Locate the cell with the specified text and output its [x, y] center coordinate. 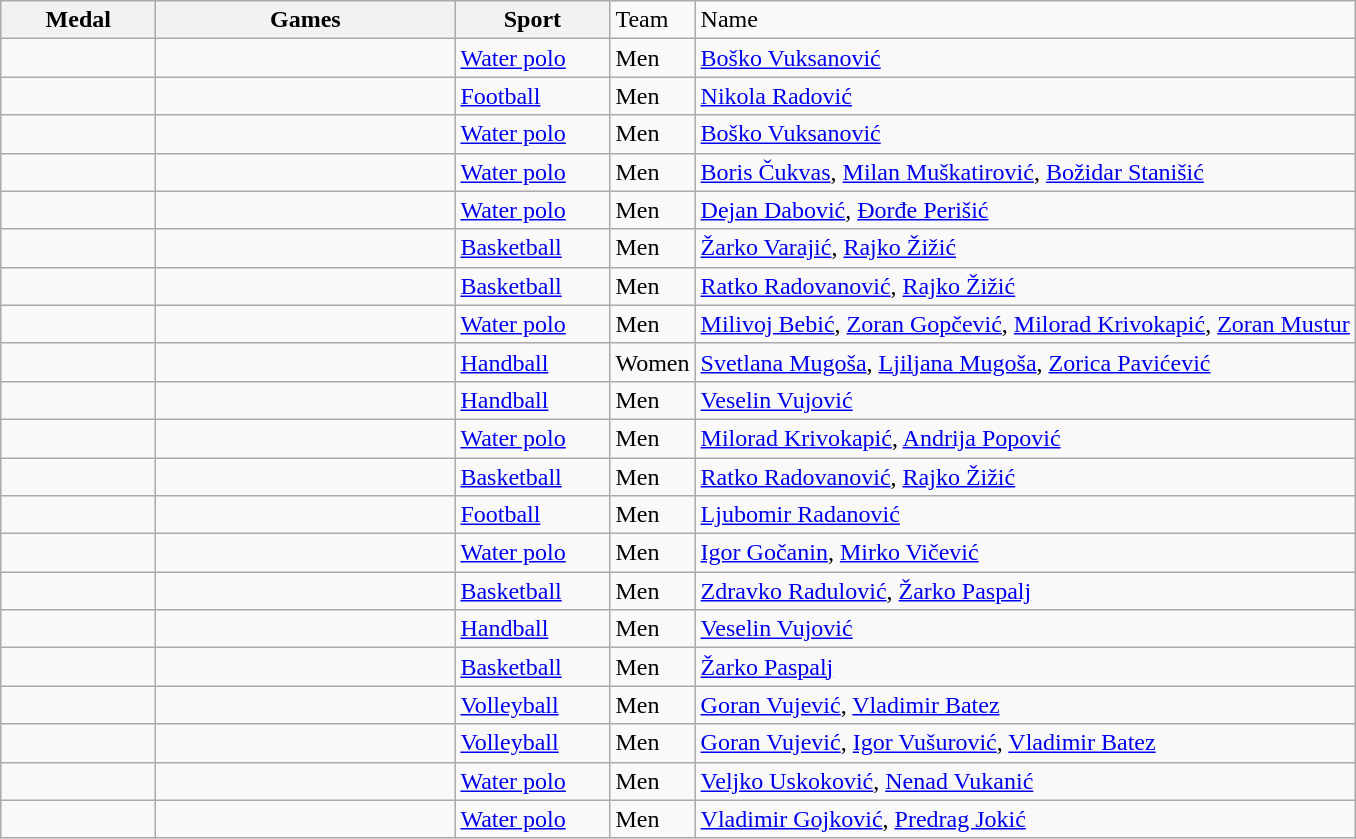
Svetlana Mugoša, Ljiljana Mugoša, Zorica Pavićević [1025, 362]
Milivoj Bebić, Zoran Gopčević, Milorad Krivokapić, Zoran Mustur [1025, 324]
Žarko Varajić, Rajko Žižić [1025, 248]
Women [652, 362]
Boris Čukvas, Milan Muškatirović, Božidar Stanišić [1025, 172]
Žarko Paspalj [1025, 667]
Igor Gočanin, Mirko Vičević [1025, 553]
Nikola Radović [1025, 96]
Name [1025, 20]
Vladimir Gojković, Predrag Jokić [1025, 819]
Dejan Dabović, Đorđe Perišić [1025, 210]
Zdravko Radulović, Žarko Paspalj [1025, 591]
Goran Vujević, Igor Vušurović, Vladimir Batez [1025, 743]
Medal [78, 20]
Veljko Uskoković, Nenad Vukanić [1025, 781]
Milorad Krivokapić, Andrija Popović [1025, 438]
Goran Vujević, Vladimir Batez [1025, 705]
Sport [532, 20]
Team [652, 20]
Games [306, 20]
Ljubomir Radanović [1025, 515]
